Identify which cell holds the provided text, then report its (X, Y) central coordinate. 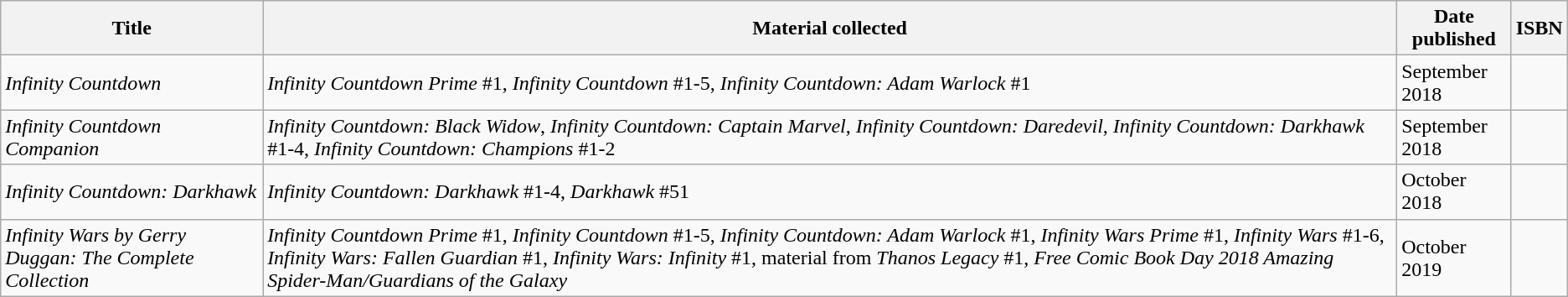
Infinity Countdown (132, 82)
October 2018 (1454, 191)
Infinity Countdown: Darkhawk #1-4, Darkhawk #51 (830, 191)
Infinity Countdown Companion (132, 138)
Title (132, 29)
Infinity Countdown: Darkhawk (132, 191)
Material collected (830, 29)
Infinity Wars by Gerry Duggan: The Complete Collection (132, 258)
ISBN (1540, 29)
October 2019 (1454, 258)
Date published (1454, 29)
Infinity Countdown Prime #1, Infinity Countdown #1-5, Infinity Countdown: Adam Warlock #1 (830, 82)
